For the text-containing cell, return its midpoint in (X, Y) coordinate format. 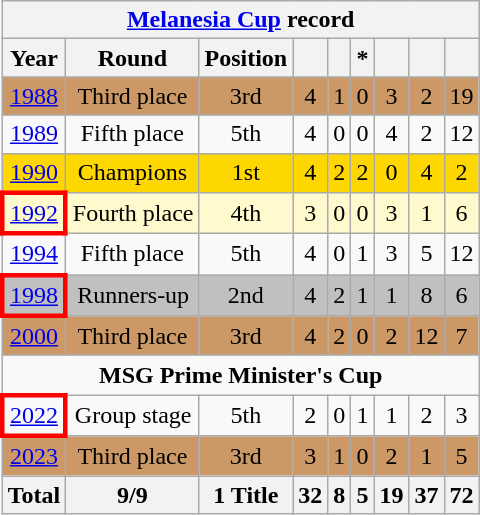
37 (426, 495)
1992 (34, 214)
32 (310, 495)
2nd (246, 296)
* (362, 58)
2022 (34, 416)
1990 (34, 173)
9/9 (132, 495)
Melanesia Cup record (240, 20)
4th (246, 214)
1989 (34, 134)
2023 (34, 456)
72 (462, 495)
MSG Prime Minister's Cup (240, 375)
1st (246, 173)
Total (34, 495)
1 Title (246, 495)
Fourth place (132, 214)
Group stage (132, 416)
2000 (34, 336)
Position (246, 58)
Champions (132, 173)
Year (34, 58)
7 (462, 336)
1994 (34, 254)
Runners-up (132, 296)
1998 (34, 296)
Round (132, 58)
1988 (34, 96)
